Locate the cell with the specified text and output its [x, y] center coordinate. 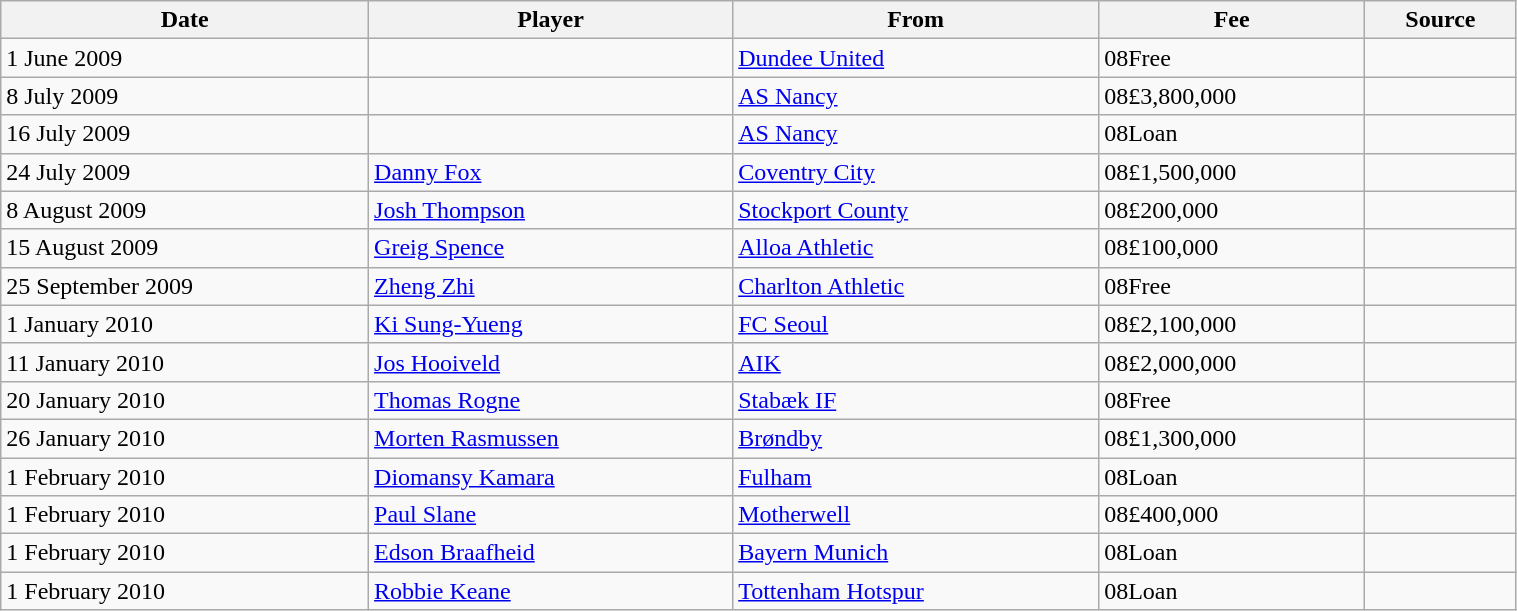
24 July 2009 [185, 172]
Source [1440, 20]
25 September 2009 [185, 286]
08£1,500,000 [1232, 172]
08£100,000 [1232, 248]
1 June 2009 [185, 58]
08£2,000,000 [1232, 362]
Morten Rasmussen [551, 438]
Greig Spence [551, 248]
Coventry City [916, 172]
Paul Slane [551, 515]
Stabæk IF [916, 400]
8 August 2009 [185, 210]
Robbie Keane [551, 591]
08£1,300,000 [1232, 438]
Danny Fox [551, 172]
From [916, 20]
Josh Thompson [551, 210]
20 January 2010 [185, 400]
26 January 2010 [185, 438]
Brøndby [916, 438]
Thomas Rogne [551, 400]
15 August 2009 [185, 248]
FC Seoul [916, 324]
Fulham [916, 477]
Date [185, 20]
Edson Braafheid [551, 553]
Stockport County [916, 210]
Motherwell [916, 515]
Fee [1232, 20]
Ki Sung-Yueng [551, 324]
08£2,100,000 [1232, 324]
Zheng Zhi [551, 286]
08£3,800,000 [1232, 96]
Tottenham Hotspur [916, 591]
8 July 2009 [185, 96]
16 July 2009 [185, 134]
11 January 2010 [185, 362]
AIK [916, 362]
1 January 2010 [185, 324]
Jos Hooiveld [551, 362]
Diomansy Kamara [551, 477]
08£400,000 [1232, 515]
Dundee United [916, 58]
Player [551, 20]
Charlton Athletic [916, 286]
Alloa Athletic [916, 248]
Bayern Munich [916, 553]
08£200,000 [1232, 210]
